Determine the (X, Y) coordinate at the center of the cell enclosing the given text.  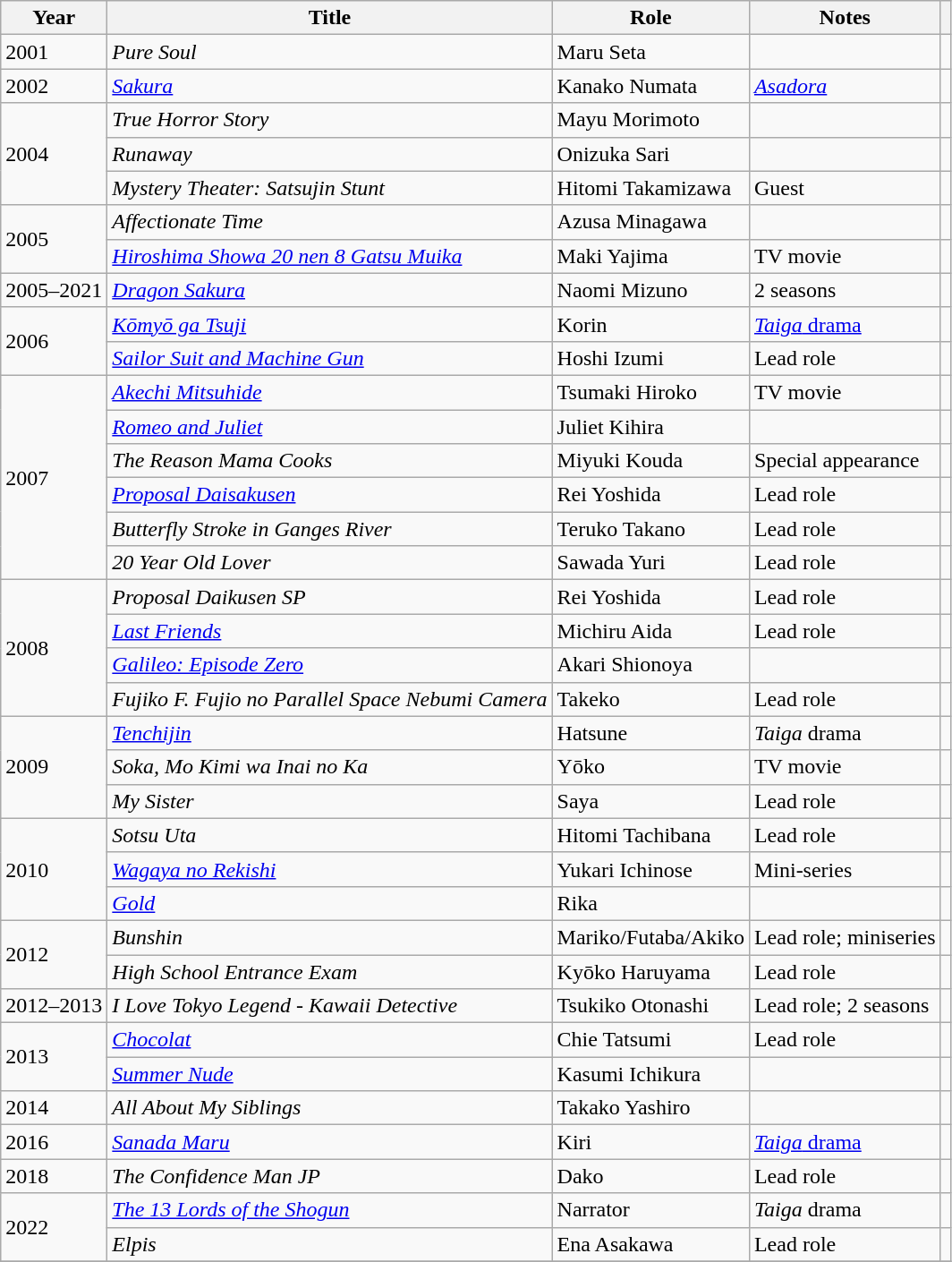
Galileo: Episode Zero (329, 665)
Maru Seta (650, 52)
2014 (54, 1108)
Butterfly Stroke in Ganges River (329, 529)
20 Year Old Lover (329, 563)
My Sister (329, 801)
2007 (54, 477)
Summer Nude (329, 1074)
Kasumi Ichikura (650, 1074)
Year (54, 18)
The 13 Lords of the Shogun (329, 1210)
Takeko (650, 699)
Chie Tatsumi (650, 1040)
Proposal Daisakusen (329, 495)
Mariko/Futaba/Akiko (650, 937)
Bunshin (329, 937)
2022 (54, 1227)
Mini-series (845, 869)
2009 (54, 767)
2004 (54, 154)
2012–2013 (54, 1006)
Kōmyō ga Tsuji (329, 324)
Dako (650, 1176)
Saya (650, 801)
Title (329, 18)
Fujiko F. Fujio no Parallel Space Nebumi Camera (329, 699)
2010 (54, 869)
Tsukiko Otonashi (650, 1006)
Rika (650, 903)
Affectionate Time (329, 222)
Hitomi Takamizawa (650, 188)
Kyōko Haruyama (650, 971)
Runaway (329, 154)
Special appearance (845, 461)
Mystery Theater: Satsujin Stunt (329, 188)
Gold (329, 903)
2006 (54, 341)
Takako Yashiro (650, 1108)
Romeo and Juliet (329, 427)
Naomi Mizuno (650, 290)
Kanako Numata (650, 86)
Pure Soul (329, 52)
2012 (54, 954)
Teruko Takano (650, 529)
2005 (54, 239)
Juliet Kihira (650, 427)
Tsumaki Hiroko (650, 392)
Maki Yajima (650, 256)
Dragon Sakura (329, 290)
True Horror Story (329, 120)
Hitomi Tachibana (650, 835)
2002 (54, 86)
Mayu Morimoto (650, 120)
Akari Shionoya (650, 665)
Guest (845, 188)
2018 (54, 1176)
Azusa Minagawa (650, 222)
Proposal Daikusen SP (329, 597)
2001 (54, 52)
Soka, Mo Kimi wa Inai no Ka (329, 767)
Sailor Suit and Machine Gun (329, 358)
Michiru Aida (650, 631)
2005–2021 (54, 290)
All About My Siblings (329, 1108)
Role (650, 18)
Hiroshima Showa 20 nen 8 Gatsu Muika (329, 256)
Asadora (845, 86)
Yukari Ichinose (650, 869)
Sanada Maru (329, 1142)
Last Friends (329, 631)
Akechi Mitsuhide (329, 392)
Korin (650, 324)
Narrator (650, 1210)
2 seasons (845, 290)
Wagaya no Rekishi (329, 869)
Sotsu Uta (329, 835)
Hoshi Izumi (650, 358)
Elpis (329, 1244)
Lead role; 2 seasons (845, 1006)
The Reason Mama Cooks (329, 461)
Sawada Yuri (650, 563)
Sakura (329, 86)
High School Entrance Exam (329, 971)
Chocolat (329, 1040)
I Love Tokyo Legend - Kawaii Detective (329, 1006)
Yōko (650, 767)
Kiri (650, 1142)
Notes (845, 18)
Ena Asakawa (650, 1244)
Hatsune (650, 733)
Lead role; miniseries (845, 937)
The Confidence Man JP (329, 1176)
2013 (54, 1057)
2016 (54, 1142)
2008 (54, 648)
Miyuki Kouda (650, 461)
Tenchijin (329, 733)
Onizuka Sari (650, 154)
